For the text-containing cell, return its midpoint in (X, Y) coordinate format. 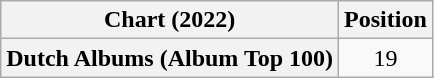
19 (386, 58)
Dutch Albums (Album Top 100) (170, 58)
Position (386, 20)
Chart (2022) (170, 20)
